Extract the [x, y] coordinate from the center of the cell holding the provided text.  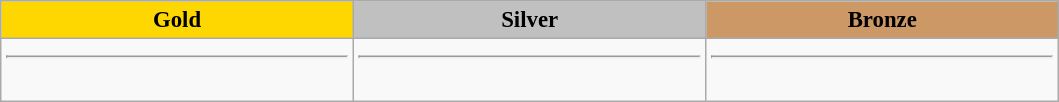
Bronze [882, 20]
Gold [178, 20]
Silver [530, 20]
